Detect which cell encompasses the target text, then output its (x, y) center coordinate. 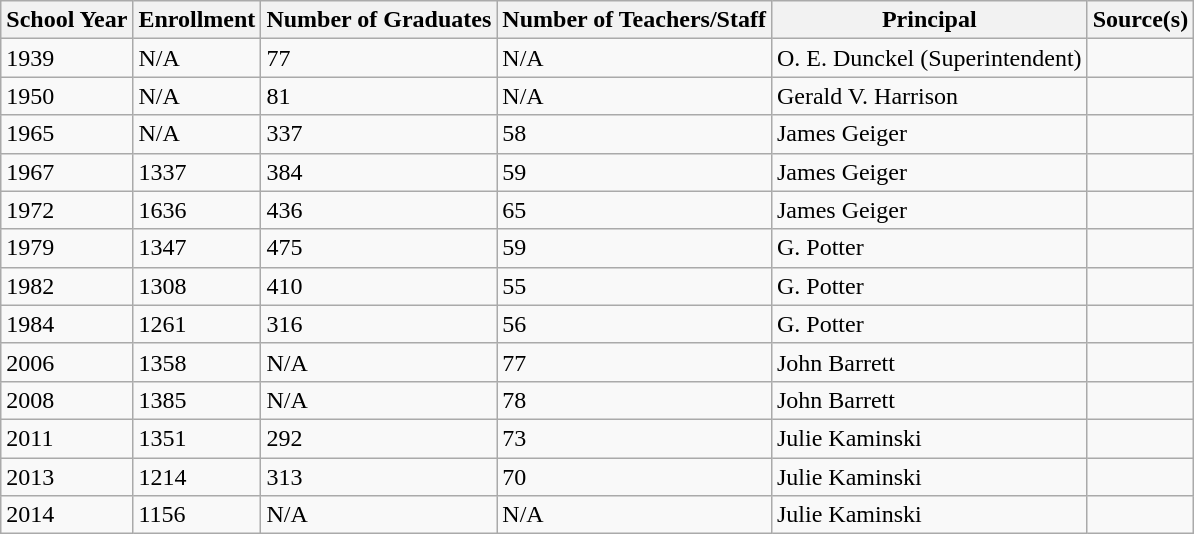
1308 (197, 286)
1967 (67, 172)
58 (634, 134)
O. E. Dunckel (Superintendent) (929, 58)
1351 (197, 438)
384 (379, 172)
65 (634, 210)
School Year (67, 20)
1950 (67, 96)
1261 (197, 324)
1156 (197, 515)
1358 (197, 362)
1984 (67, 324)
Enrollment (197, 20)
Source(s) (1140, 20)
1939 (67, 58)
55 (634, 286)
1972 (67, 210)
2008 (67, 400)
2011 (67, 438)
410 (379, 286)
2013 (67, 477)
1337 (197, 172)
Number of Teachers/Staff (634, 20)
1965 (67, 134)
292 (379, 438)
316 (379, 324)
1385 (197, 400)
73 (634, 438)
Principal (929, 20)
475 (379, 248)
56 (634, 324)
337 (379, 134)
1347 (197, 248)
2014 (67, 515)
1636 (197, 210)
70 (634, 477)
81 (379, 96)
2006 (67, 362)
Gerald V. Harrison (929, 96)
Number of Graduates (379, 20)
436 (379, 210)
313 (379, 477)
78 (634, 400)
1982 (67, 286)
1979 (67, 248)
1214 (197, 477)
